From the cell containing the given text, extract its center point as (x, y) coordinate. 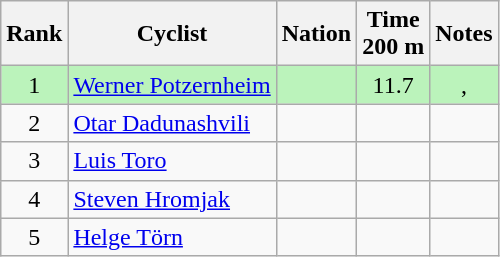
Luis Toro (172, 161)
Time200 m (394, 34)
2 (34, 123)
Werner Potzernheim (172, 85)
Cyclist (172, 34)
Steven Hromjak (172, 199)
5 (34, 237)
Helge Törn (172, 237)
Nation (316, 34)
Otar Dadunashvili (172, 123)
Notes (464, 34)
3 (34, 161)
Rank (34, 34)
1 (34, 85)
, (464, 85)
4 (34, 199)
11.7 (394, 85)
